Provide the [X, Y] coordinate of the cell's center where the given text is located.  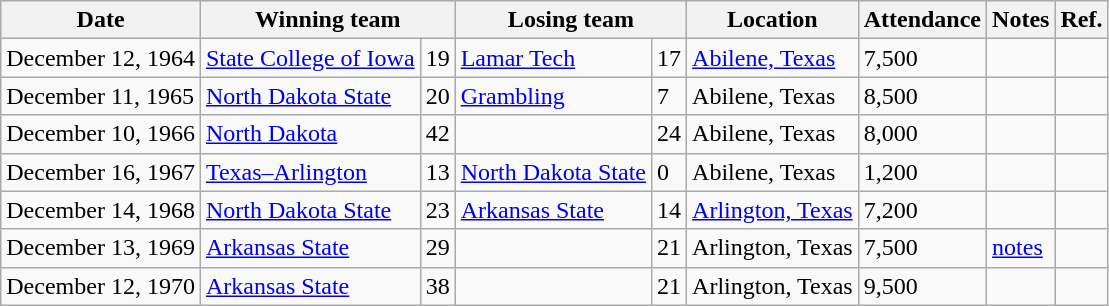
1,200 [922, 172]
Date [101, 20]
29 [438, 248]
Grambling [553, 96]
December 14, 1968 [101, 210]
State College of Iowa [310, 58]
December 12, 1964 [101, 58]
13 [438, 172]
Attendance [922, 20]
24 [670, 134]
7,200 [922, 210]
Notes [1021, 20]
December 12, 1970 [101, 286]
7 [670, 96]
20 [438, 96]
Losing team [570, 20]
8,000 [922, 134]
December 10, 1966 [101, 134]
38 [438, 286]
Winning team [328, 20]
North Dakota [310, 134]
42 [438, 134]
23 [438, 210]
December 13, 1969 [101, 248]
Ref. [1082, 20]
Lamar Tech [553, 58]
14 [670, 210]
December 16, 1967 [101, 172]
0 [670, 172]
8,500 [922, 96]
Texas–Arlington [310, 172]
notes [1021, 248]
9,500 [922, 286]
December 11, 1965 [101, 96]
19 [438, 58]
17 [670, 58]
Location [773, 20]
